Identify which cell holds the provided text, then report its (x, y) central coordinate. 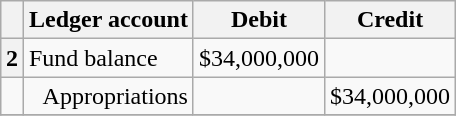
Credit (390, 20)
Debit (258, 20)
2 (12, 58)
Fund balance (108, 58)
Ledger account (108, 20)
Appropriations (108, 96)
